Locate the cell with the specified text and output its (X, Y) center coordinate. 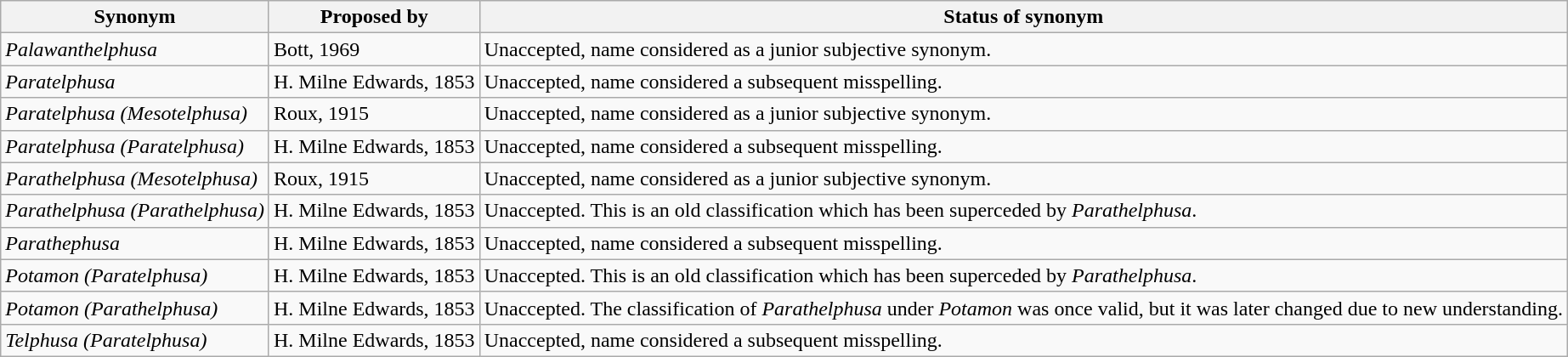
Paratelphusa (Mesotelphusa) (135, 114)
Palawanthelphusa (135, 49)
Proposed by (374, 17)
Potamon (Parathelphusa) (135, 308)
Bott, 1969 (374, 49)
Parathephusa (135, 243)
Unaccepted. The classification of Parathelphusa under Potamon was once valid, but it was later changed due to new understanding. (1023, 308)
Telphusa (Paratelphusa) (135, 340)
Potamon (Paratelphusa) (135, 275)
Synonym (135, 17)
Parathelphusa (Parathelphusa) (135, 211)
Paratelphusa (135, 82)
Paratelphusa (Paratelphusa) (135, 146)
Status of synonym (1023, 17)
Parathelphusa (Mesotelphusa) (135, 178)
